For the text-containing cell, return its midpoint in [X, Y] coordinate format. 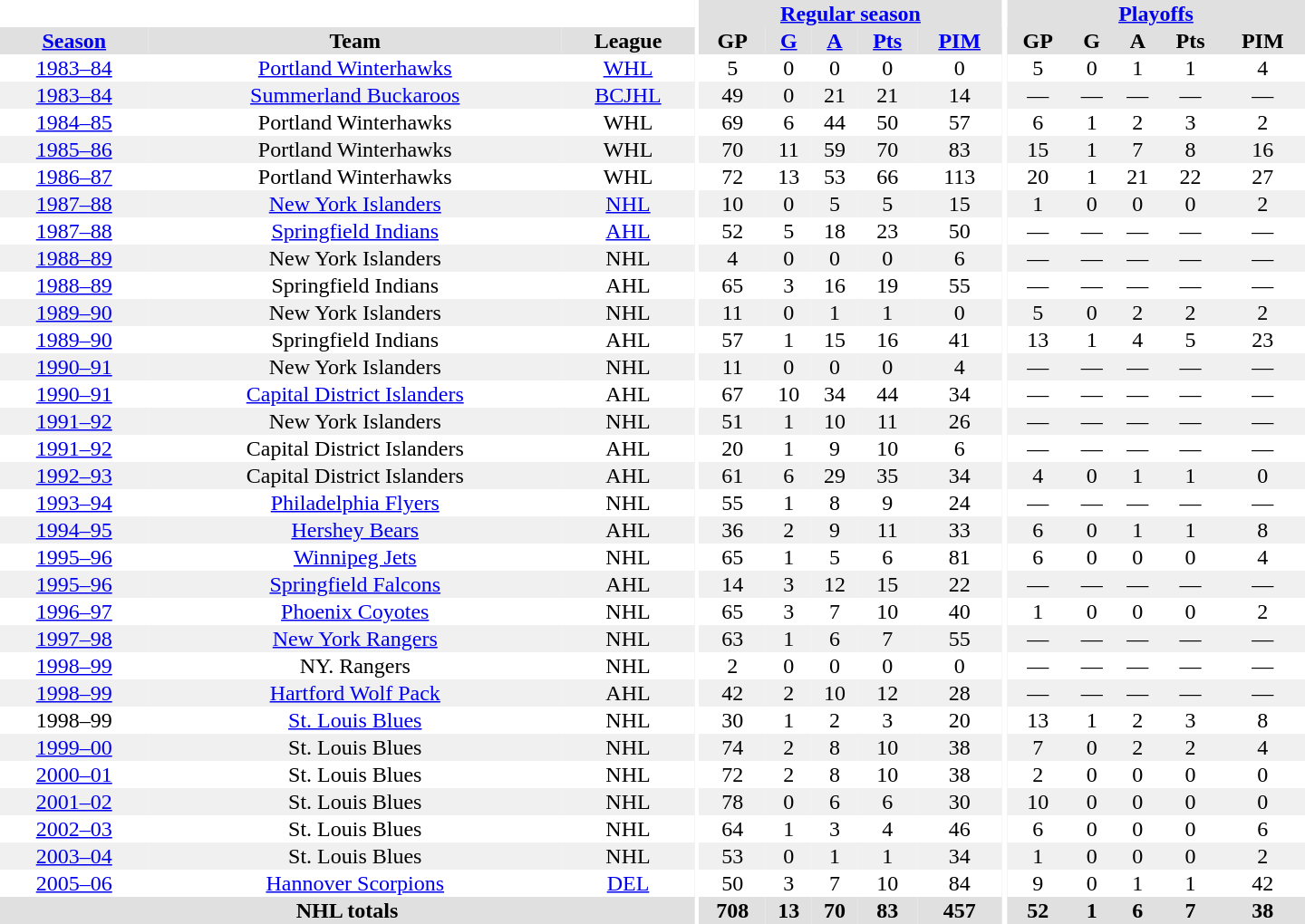
33 [959, 530]
NHL totals [347, 910]
1984–85 [74, 122]
64 [732, 829]
1992–93 [74, 476]
1997–98 [74, 639]
113 [959, 177]
League [628, 41]
2000–01 [74, 775]
DEL [628, 883]
78 [732, 802]
67 [732, 394]
49 [732, 95]
84 [959, 883]
Season [74, 41]
41 [959, 340]
29 [836, 476]
457 [959, 910]
708 [732, 910]
Phoenix Coyotes [355, 611]
19 [887, 285]
Hartford Wolf Pack [355, 693]
Team [355, 41]
Regular season [851, 14]
61 [732, 476]
46 [959, 829]
NY. Rangers [355, 666]
24 [959, 503]
66 [887, 177]
59 [836, 149]
74 [732, 747]
35 [887, 476]
2003–04 [74, 856]
51 [732, 421]
63 [732, 639]
Philadelphia Flyers [355, 503]
BCJHL [628, 95]
36 [732, 530]
2001–02 [74, 802]
18 [836, 231]
Winnipeg Jets [355, 557]
40 [959, 611]
27 [1262, 177]
26 [959, 421]
Springfield Falcons [355, 584]
New York Rangers [355, 639]
2002–03 [74, 829]
1999–00 [74, 747]
Playoffs [1156, 14]
69 [732, 122]
1996–97 [74, 611]
Hannover Scorpions [355, 883]
2005–06 [74, 883]
81 [959, 557]
1985–86 [74, 149]
Hershey Bears [355, 530]
28 [959, 693]
1986–87 [74, 177]
Summerland Buckaroos [355, 95]
1994–95 [74, 530]
1993–94 [74, 503]
